Locate the cell with the specified text and output its (x, y) center coordinate. 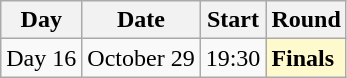
Day (42, 20)
Day 16 (42, 58)
Round (306, 20)
Date (141, 20)
19:30 (233, 58)
October 29 (141, 58)
Start (233, 20)
Finals (306, 58)
